Locate the cell with the specified text and output its [x, y] center coordinate. 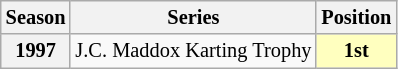
Season [36, 17]
J.C. Maddox Karting Trophy [193, 51]
1997 [36, 51]
Position [356, 17]
Series [193, 17]
1st [356, 51]
